Extract the (x, y) coordinate from the center of the cell holding the provided text.  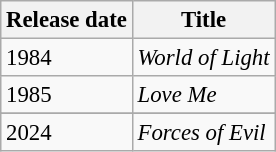
1984 (66, 58)
Love Me (204, 95)
Release date (66, 20)
1985 (66, 95)
Title (204, 20)
Forces of Evil (204, 133)
World of Light (204, 58)
2024 (66, 133)
